Output the [X, Y] coordinate of the center of the cell containing the given text.  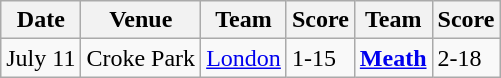
1-15 [320, 58]
July 11 [41, 58]
Date [41, 20]
Croke Park [141, 58]
London [244, 58]
Meath [393, 58]
Venue [141, 20]
2-18 [466, 58]
